For the text-containing cell, return its midpoint in (X, Y) coordinate format. 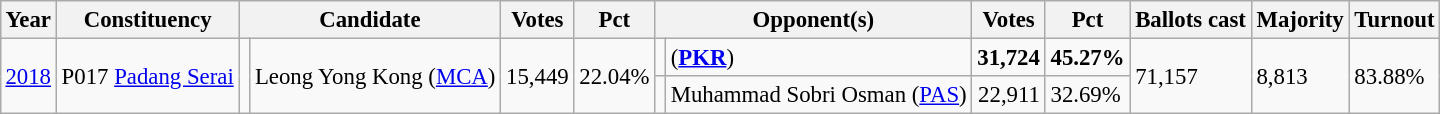
Muhammad Sobri Osman (PAS) (818, 95)
P017 Padang Serai (148, 76)
Majority (1300, 20)
8,813 (1300, 76)
71,157 (1190, 76)
31,724 (1008, 57)
(PKR) (818, 57)
Opponent(s) (814, 20)
83.88% (1394, 76)
2018 (28, 76)
Leong Yong Kong (MCA) (376, 76)
22.04% (614, 76)
Candidate (370, 20)
45.27% (1088, 57)
Turnout (1394, 20)
Constituency (148, 20)
Ballots cast (1190, 20)
Year (28, 20)
32.69% (1088, 95)
15,449 (538, 76)
22,911 (1008, 95)
